For the text-containing cell, return its midpoint in (x, y) coordinate format. 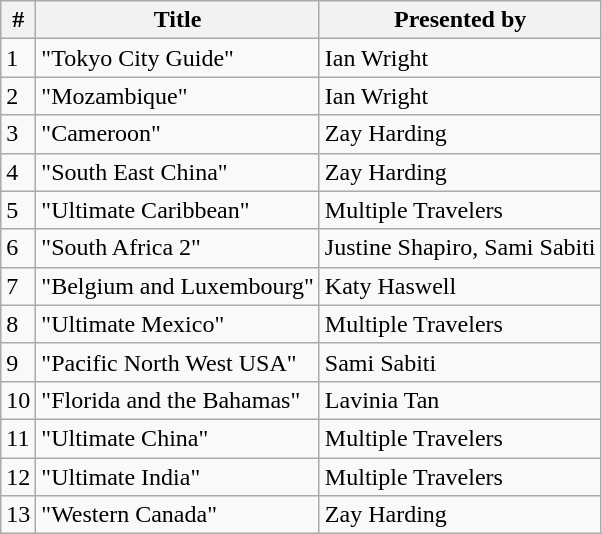
"Florida and the Bahamas" (178, 400)
3 (18, 134)
7 (18, 286)
Sami Sabiti (460, 362)
Presented by (460, 20)
6 (18, 248)
"Cameroon" (178, 134)
"Ultimate India" (178, 477)
12 (18, 477)
"South East China" (178, 172)
8 (18, 324)
9 (18, 362)
Title (178, 20)
# (18, 20)
Katy Haswell (460, 286)
Lavinia Tan (460, 400)
"Ultimate Mexico" (178, 324)
11 (18, 438)
"Pacific North West USA" (178, 362)
"Tokyo City Guide" (178, 58)
"Western Canada" (178, 515)
"Ultimate Caribbean" (178, 210)
"Belgium and Luxembourg" (178, 286)
5 (18, 210)
10 (18, 400)
"South Africa 2" (178, 248)
4 (18, 172)
"Mozambique" (178, 96)
13 (18, 515)
1 (18, 58)
Justine Shapiro, Sami Sabiti (460, 248)
"Ultimate China" (178, 438)
2 (18, 96)
